Output the [X, Y] coordinate of the center of the cell containing the given text.  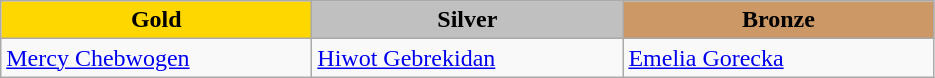
Hiwot Gebrekidan [468, 58]
Emelia Gorecka [778, 58]
Gold [156, 20]
Bronze [778, 20]
Silver [468, 20]
Mercy Chebwogen [156, 58]
